Identify which cell holds the provided text, then report its [x, y] central coordinate. 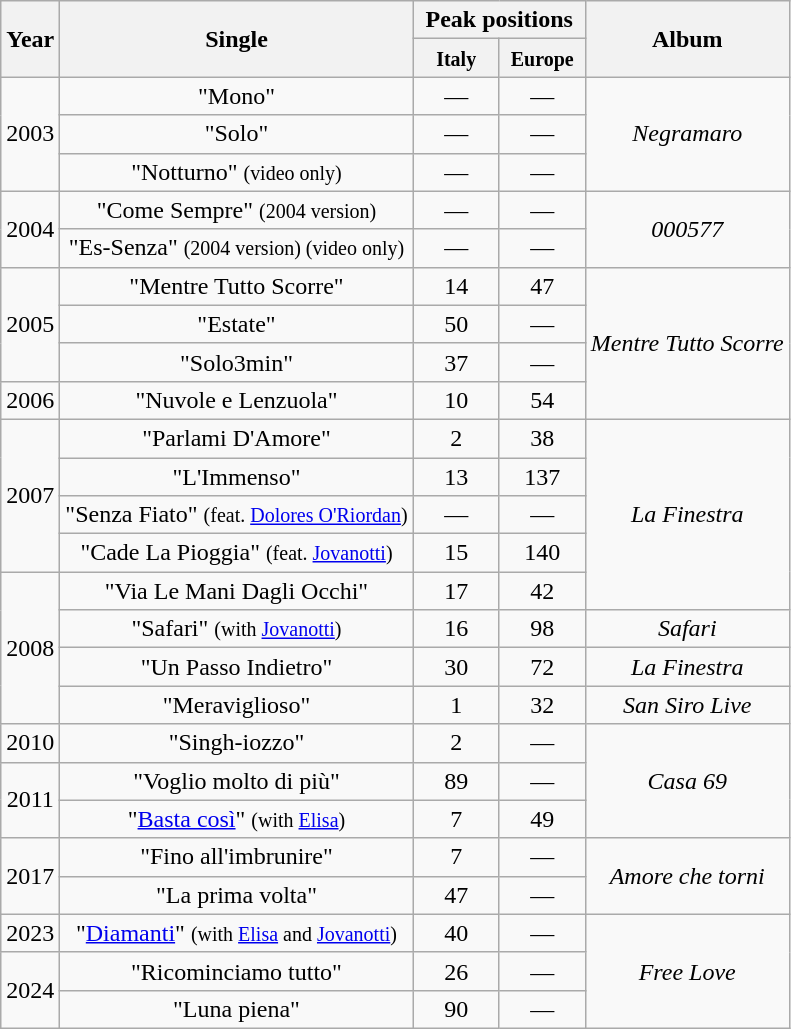
2023 [30, 933]
26 [456, 971]
140 [542, 553]
"Ricominciamo tutto" [236, 971]
Amore che torni [687, 876]
90 [456, 1009]
Year [30, 39]
2007 [30, 495]
89 [456, 781]
32 [542, 705]
"Diamanti" (with Elisa and Jovanotti) [236, 933]
Free Love [687, 971]
38 [542, 438]
"Luna piena" [236, 1009]
"Mentre Tutto Scorre" [236, 286]
"Basta così" (with Elisa) [236, 819]
137 [542, 477]
"Estate" [236, 324]
40 [456, 933]
"Un Passo Indietro" [236, 667]
2006 [30, 400]
2004 [30, 229]
2024 [30, 990]
2011 [30, 800]
Single [236, 39]
2010 [30, 743]
10 [456, 400]
"Mono" [236, 96]
"Notturno" (video only) [236, 172]
"Cade La Pioggia" (feat. Jovanotti) [236, 553]
17 [456, 591]
000577 [687, 229]
Europe [542, 58]
"Solo3min" [236, 362]
Album [687, 39]
72 [542, 667]
"Parlami D'Amore" [236, 438]
50 [456, 324]
98 [542, 629]
"Singh-iozzo" [236, 743]
Peak positions [499, 20]
2008 [30, 648]
"Nuvole e Lenzuola" [236, 400]
1 [456, 705]
2017 [30, 876]
Negramaro [687, 134]
"L'Immenso" [236, 477]
13 [456, 477]
Mentre Tutto Scorre [687, 343]
"Meraviglioso" [236, 705]
"La prima volta" [236, 895]
"Senza Fiato" (feat. Dolores O'Riordan) [236, 515]
"Come Sempre" (2004 version) [236, 210]
16 [456, 629]
15 [456, 553]
14 [456, 286]
54 [542, 400]
Casa 69 [687, 781]
2005 [30, 324]
"Via Le Mani Dagli Occhi" [236, 591]
"Es-Senza" (2004 version) (video only) [236, 248]
"Solo" [236, 134]
Italy [456, 58]
37 [456, 362]
"Safari" (with Jovanotti) [236, 629]
Safari [687, 629]
"Voglio molto di più" [236, 781]
2003 [30, 134]
San Siro Live [687, 705]
49 [542, 819]
30 [456, 667]
42 [542, 591]
"Fino all'imbrunire" [236, 857]
